Return the (X, Y) coordinate for the center point of the cell that contains the specified text.  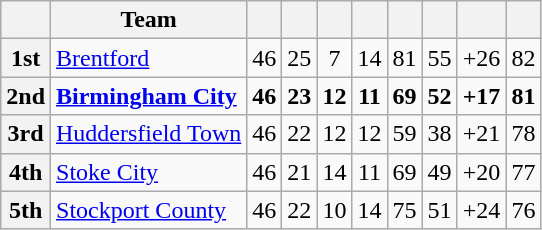
59 (404, 134)
Birmingham City (149, 96)
Brentford (149, 58)
+20 (482, 172)
77 (524, 172)
7 (334, 58)
5th (26, 210)
Team (149, 20)
3rd (26, 134)
76 (524, 210)
78 (524, 134)
Huddersfield Town (149, 134)
38 (440, 134)
+17 (482, 96)
Stockport County (149, 210)
52 (440, 96)
Stoke City (149, 172)
+24 (482, 210)
82 (524, 58)
49 (440, 172)
21 (300, 172)
75 (404, 210)
4th (26, 172)
+26 (482, 58)
2nd (26, 96)
10 (334, 210)
51 (440, 210)
25 (300, 58)
23 (300, 96)
55 (440, 58)
+21 (482, 134)
1st (26, 58)
